From the cell containing the given text, extract its center point as (x, y) coordinate. 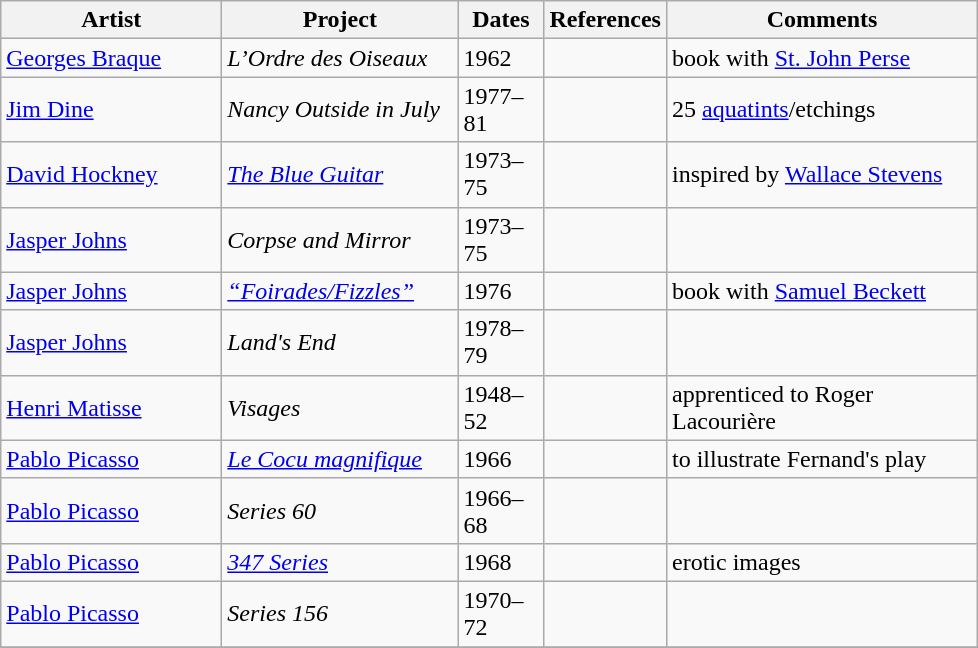
erotic images (822, 562)
1977–81 (501, 110)
Artist (112, 20)
David Hockney (112, 174)
1966 (501, 459)
Land's End (340, 342)
inspired by Wallace Stevens (822, 174)
1970–72 (501, 614)
book with Samuel Beckett (822, 291)
Project (340, 20)
The Blue Guitar (340, 174)
Series 156 (340, 614)
Corpse and Mirror (340, 240)
Le Cocu magnifique (340, 459)
1962 (501, 58)
1978–79 (501, 342)
Georges Braque (112, 58)
L’Ordre des Oiseaux (340, 58)
1948–52 (501, 408)
Series 60 (340, 510)
25 aquatints/etchings (822, 110)
Visages (340, 408)
References (606, 20)
apprenticed to Roger Lacourière (822, 408)
1968 (501, 562)
Nancy Outside in July (340, 110)
347 Series (340, 562)
Jim Dine (112, 110)
Dates (501, 20)
to illustrate Fernand's play (822, 459)
“Foirades/Fizzles” (340, 291)
Comments (822, 20)
1976 (501, 291)
Henri Matisse (112, 408)
book with St. John Perse (822, 58)
1966–68 (501, 510)
